Return the (x, y) coordinate for the center point of the cell that contains the specified text.  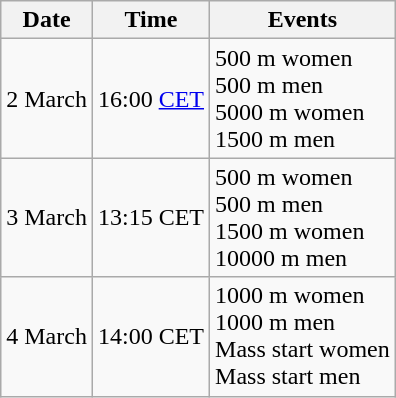
Time (150, 20)
Date (47, 20)
500 m women500 m men5000 m women1500 m men (303, 98)
500 m women500 m men1500 m women10000 m men (303, 218)
16:00 CET (150, 98)
3 March (47, 218)
13:15 CET (150, 218)
1000 m women1000 m menMass start womenMass start men (303, 336)
14:00 CET (150, 336)
Events (303, 20)
4 March (47, 336)
2 March (47, 98)
